Output the [x, y] coordinate of the center of the cell containing the given text.  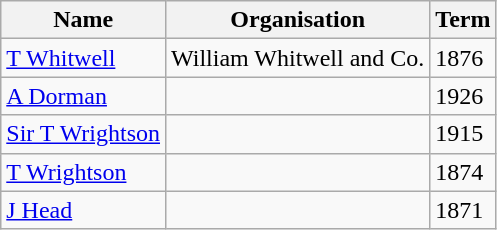
1871 [463, 210]
1876 [463, 58]
1926 [463, 96]
Name [84, 20]
T Whitwell [84, 58]
Term [463, 20]
1874 [463, 172]
1915 [463, 134]
William Whitwell and Co. [298, 58]
Sir T Wrightson [84, 134]
Organisation [298, 20]
J Head [84, 210]
A Dorman [84, 96]
T Wrightson [84, 172]
